Provide the [x, y] coordinate of the cell's center where the given text is located.  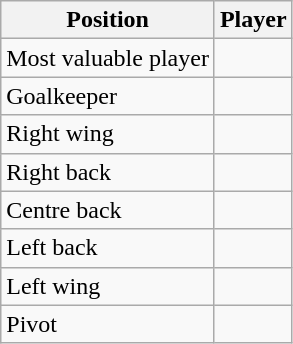
Centre back [108, 210]
Right wing [108, 134]
Pivot [108, 324]
Left wing [108, 286]
Right back [108, 172]
Goalkeeper [108, 96]
Most valuable player [108, 58]
Player [253, 20]
Position [108, 20]
Left back [108, 248]
